Scan for the cell matching the given text and deliver its (X, Y) coordinate at center. 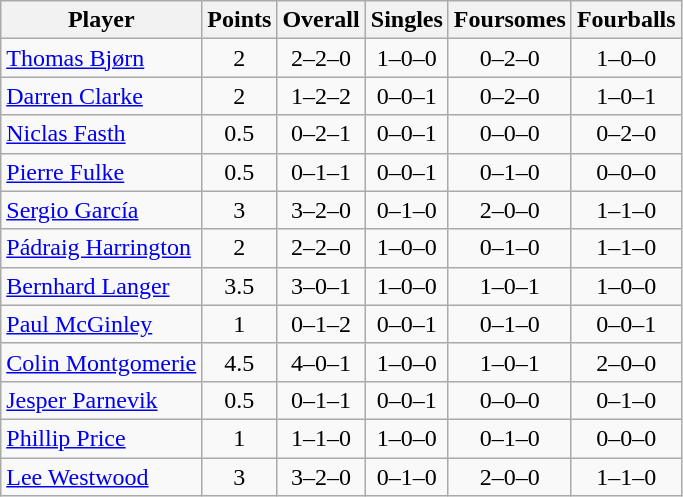
Sergio García (102, 210)
0–2–1 (321, 134)
Pierre Fulke (102, 172)
Foursomes (510, 20)
Overall (321, 20)
1–2–2 (321, 96)
3–0–1 (321, 286)
Player (102, 20)
Points (240, 20)
Fourballs (626, 20)
3.5 (240, 286)
Phillip Price (102, 438)
Pádraig Harrington (102, 248)
Singles (406, 20)
Bernhard Langer (102, 286)
Thomas Bjørn (102, 58)
Paul McGinley (102, 324)
Niclas Fasth (102, 134)
Colin Montgomerie (102, 362)
4–0–1 (321, 362)
4.5 (240, 362)
Darren Clarke (102, 96)
0–1–2 (321, 324)
Lee Westwood (102, 477)
Jesper Parnevik (102, 400)
